Detect which cell encompasses the target text, then output its (X, Y) center coordinate. 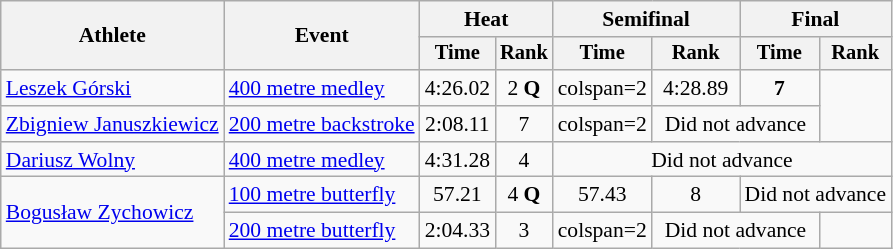
2 Q (524, 88)
200 metre backstroke (322, 124)
57.43 (602, 195)
Final (816, 19)
4:31.28 (458, 160)
Event (322, 36)
Zbigniew Januszkiewicz (112, 124)
Bogusław Zychowicz (112, 212)
4:26.02 (458, 88)
2:04.33 (458, 231)
Semifinal (646, 19)
4 (524, 160)
3 (524, 231)
Dariusz Wolny (112, 160)
100 metre butterfly (322, 195)
Athlete (112, 36)
200 metre butterfly (322, 231)
Leszek Górski (112, 88)
8 (696, 195)
57.21 (458, 195)
4 Q (524, 195)
4:28.89 (696, 88)
2:08.11 (458, 124)
Heat (486, 19)
